Identify which cell holds the provided text, then report its (x, y) central coordinate. 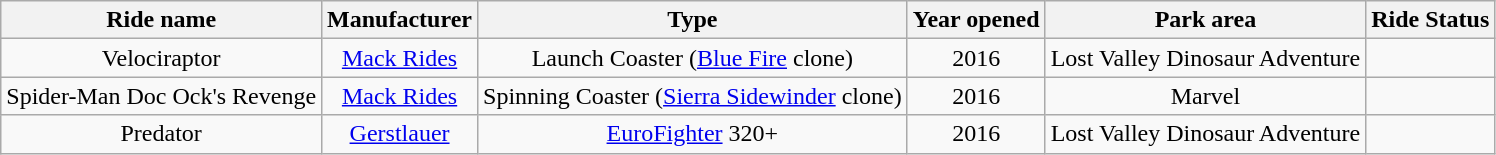
Manufacturer (400, 20)
Gerstlauer (400, 134)
EuroFighter 320+ (693, 134)
Spider-Man Doc Ock's Revenge (162, 96)
Ride Status (1430, 20)
Ride name (162, 20)
Predator (162, 134)
Launch Coaster (Blue Fire clone) (693, 58)
Year opened (976, 20)
Park area (1206, 20)
Marvel (1206, 96)
Velociraptor (162, 58)
Type (693, 20)
Spinning Coaster (Sierra Sidewinder clone) (693, 96)
